Find where the given text appears and provide that cell's center as (X, Y) coordinate. 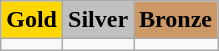
Gold (32, 20)
Silver (98, 20)
Bronze (176, 20)
